For the text-containing cell, return its midpoint in [x, y] coordinate format. 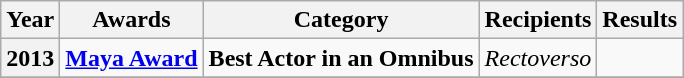
Maya Award [132, 58]
Recipients [538, 20]
Awards [132, 20]
Category [341, 20]
2013 [30, 58]
Year [30, 20]
Rectoverso [538, 58]
Best Actor in an Omnibus [341, 58]
Results [640, 20]
